Identify which cell holds the provided text, then report its [x, y] central coordinate. 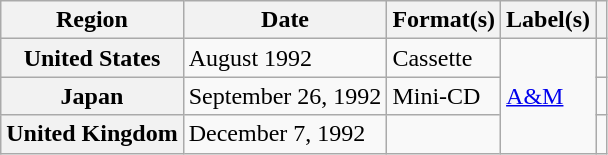
A&M [548, 96]
Region [92, 20]
December 7, 1992 [285, 134]
Label(s) [548, 20]
United States [92, 58]
September 26, 1992 [285, 96]
Format(s) [444, 20]
Mini-CD [444, 96]
Japan [92, 96]
August 1992 [285, 58]
Date [285, 20]
Cassette [444, 58]
United Kingdom [92, 134]
